For the text-containing cell, return its midpoint in (x, y) coordinate format. 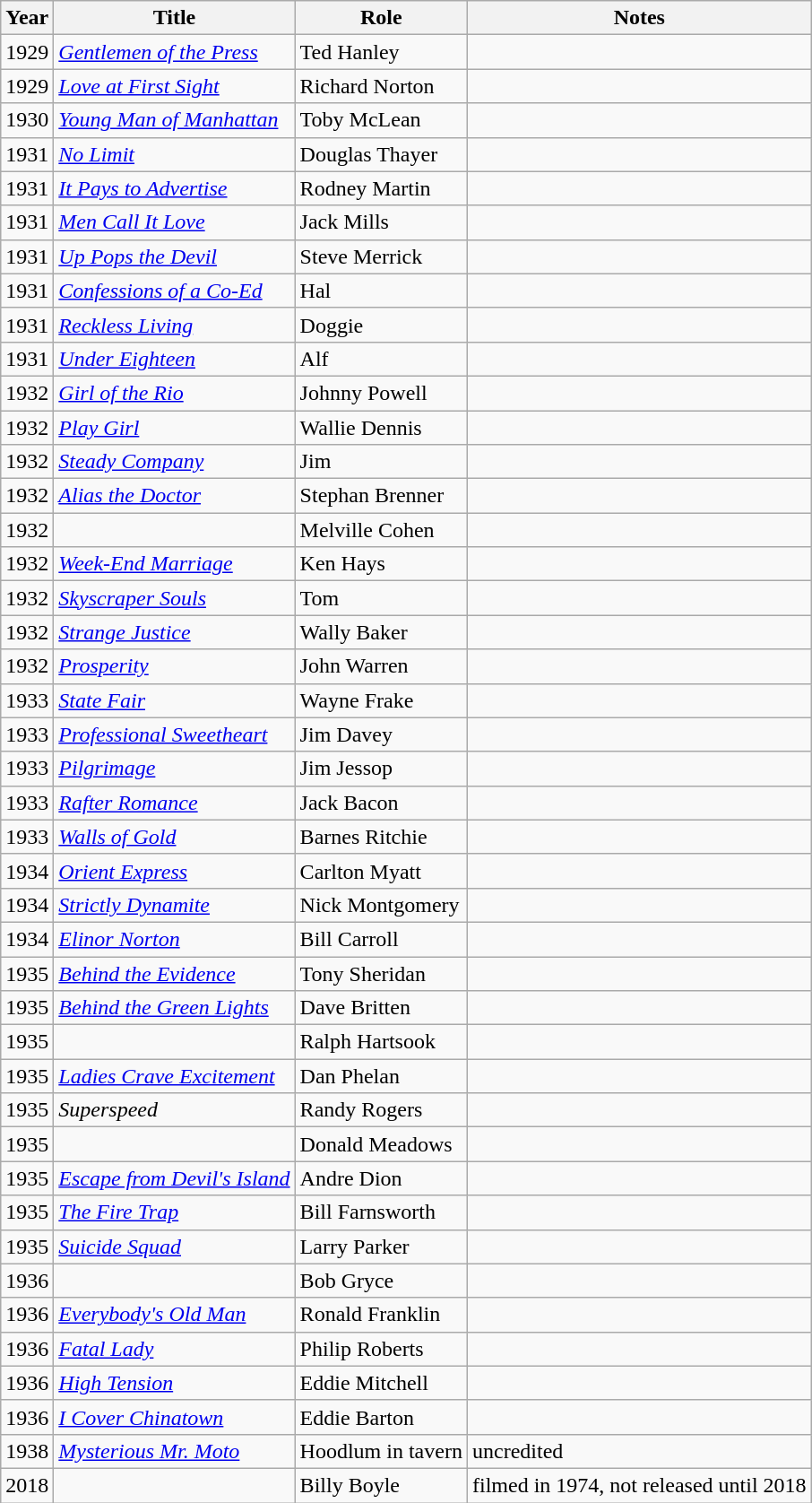
Bob Gryce (381, 1281)
Eddie Barton (381, 1417)
Love at First Sight (174, 86)
Strange Justice (174, 632)
Barnes Ritchie (381, 837)
Play Girl (174, 428)
Hal (381, 291)
Philip Roberts (381, 1349)
Dan Phelan (381, 1076)
Jim Jessop (381, 769)
1930 (27, 120)
Donald Meadows (381, 1144)
Eddie Mitchell (381, 1383)
Year (27, 18)
Gentlemen of the Press (174, 52)
Billy Boyle (381, 1485)
Hoodlum in tavern (381, 1451)
Alf (381, 359)
Jim (381, 462)
Jack Bacon (381, 803)
Prosperity (174, 666)
Up Pops the Devil (174, 256)
John Warren (381, 666)
Johnny Powell (381, 393)
The Fire Trap (174, 1212)
Suicide Squad (174, 1247)
Walls of Gold (174, 837)
Ted Hanley (381, 52)
Role (381, 18)
Orient Express (174, 871)
Randy Rogers (381, 1110)
Skyscraper Souls (174, 598)
Steve Merrick (381, 256)
High Tension (174, 1383)
Jack Mills (381, 222)
Title (174, 18)
Douglas Thayer (381, 154)
Larry Parker (381, 1247)
Everybody's Old Man (174, 1315)
Fatal Lady (174, 1349)
Bill Carroll (381, 939)
Notes (639, 18)
Wayne Frake (381, 700)
Girl of the Rio (174, 393)
Confessions of a Co-Ed (174, 291)
Professional Sweetheart (174, 734)
Wallie Dennis (381, 428)
Carlton Myatt (381, 871)
Nick Montgomery (381, 905)
It Pays to Advertise (174, 188)
Ronald Franklin (381, 1315)
1938 (27, 1451)
Behind the Green Lights (174, 1008)
Mysterious Mr. Moto (174, 1451)
Doggie (381, 325)
Dave Britten (381, 1008)
Toby McLean (381, 120)
Rodney Martin (381, 188)
Ladies Crave Excitement (174, 1076)
Behind the Evidence (174, 973)
Men Call It Love (174, 222)
Stephan Brenner (381, 496)
Reckless Living (174, 325)
Strictly Dynamite (174, 905)
Bill Farnsworth (381, 1212)
Rafter Romance (174, 803)
Young Man of Manhattan (174, 120)
Escape from Devil's Island (174, 1178)
Ken Hays (381, 564)
filmed in 1974, not released until 2018 (639, 1485)
Under Eighteen (174, 359)
No Limit (174, 154)
uncredited (639, 1451)
Jim Davey (381, 734)
Melville Cohen (381, 530)
Richard Norton (381, 86)
Ralph Hartsook (381, 1042)
I Cover Chinatown (174, 1417)
Week-End Marriage (174, 564)
Wally Baker (381, 632)
Pilgrimage (174, 769)
Steady Company (174, 462)
Elinor Norton (174, 939)
Alias the Doctor (174, 496)
State Fair (174, 700)
Tom (381, 598)
2018 (27, 1485)
Andre Dion (381, 1178)
Tony Sheridan (381, 973)
Superspeed (174, 1110)
